Pinpoint the cell where the given text exists, returning its [x, y] midpoint coordinate. 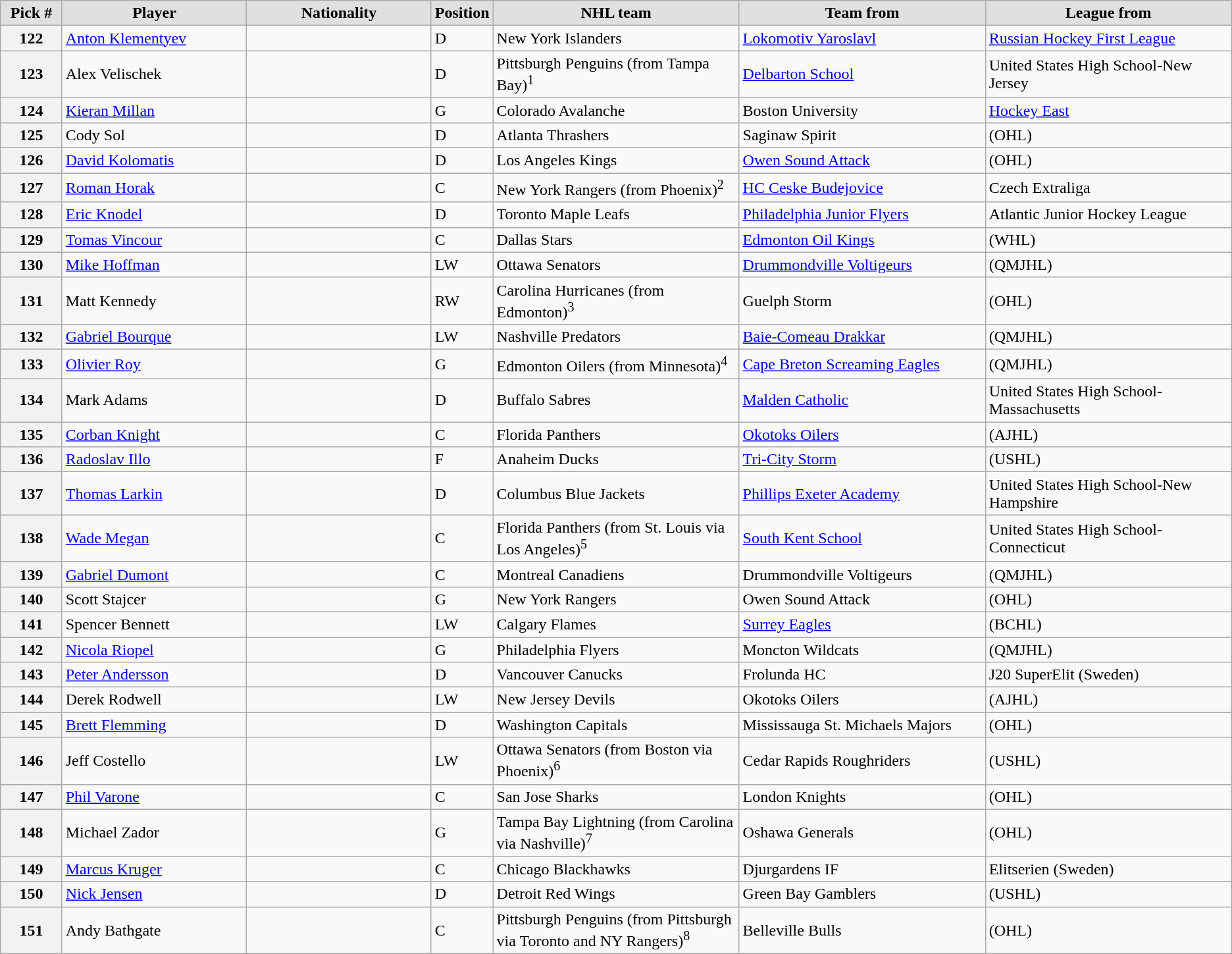
141 [32, 624]
Phil Varone [154, 797]
136 [32, 460]
United States High School-New Jersey [1108, 74]
Corban Knight [154, 435]
Alex Velischek [154, 74]
Brett Flemming [154, 725]
Calgary Flames [616, 624]
Lokomotiv Yaroslavl [862, 38]
144 [32, 700]
Buffalo Sabres [616, 400]
Detroit Red Wings [616, 894]
134 [32, 400]
Cape Breton Screaming Eagles [862, 365]
San Jose Sharks [616, 797]
Delbarton School [862, 74]
League from [1108, 13]
147 [32, 797]
Los Angeles Kings [616, 161]
122 [32, 38]
132 [32, 337]
Montreal Canadiens [616, 574]
131 [32, 301]
125 [32, 135]
145 [32, 725]
139 [32, 574]
Mark Adams [154, 400]
Marcus Kruger [154, 869]
Frolunda HC [862, 675]
Carolina Hurricanes (from Edmonton)3 [616, 301]
Pick # [32, 13]
RW [462, 301]
Washington Capitals [616, 725]
Nick Jensen [154, 894]
United States High School-Connecticut [1108, 539]
Cedar Rapids Roughriders [862, 761]
Ottawa Senators [616, 265]
Nationality [340, 13]
Atlantic Junior Hockey League [1108, 215]
Columbus Blue Jackets [616, 494]
Oshawa Generals [862, 833]
Andy Bathgate [154, 930]
151 [32, 930]
Vancouver Canucks [616, 675]
Atlanta Thrashers [616, 135]
Pittsburgh Penguins (from Tampa Bay)1 [616, 74]
148 [32, 833]
Toronto Maple Leafs [616, 215]
Baie-Comeau Drakkar [862, 337]
Pittsburgh Penguins (from Pittsburgh via Toronto and NY Rangers)8 [616, 930]
Cody Sol [154, 135]
Michael Zador [154, 833]
Eric Knodel [154, 215]
Hockey East [1108, 110]
Philadelphia Flyers [616, 650]
Ottawa Senators (from Boston via Phoenix)6 [616, 761]
Phillips Exeter Academy [862, 494]
137 [32, 494]
F [462, 460]
Scott Stajcer [154, 599]
Roman Horak [154, 188]
Surrey Eagles [862, 624]
Tampa Bay Lightning (from Carolina via Nashville)7 [616, 833]
143 [32, 675]
Belleville Bulls [862, 930]
Nashville Predators [616, 337]
Mississauga St. Michaels Majors [862, 725]
Jeff Costello [154, 761]
Edmonton Oilers (from Minnesota)4 [616, 365]
Anaheim Ducks [616, 460]
Thomas Larkin [154, 494]
Florida Panthers [616, 435]
Djurgardens IF [862, 869]
J20 SuperElit (Sweden) [1108, 675]
Spencer Bennett [154, 624]
New York Rangers (from Phoenix)2 [616, 188]
135 [32, 435]
New York Rangers [616, 599]
New York Islanders [616, 38]
Kieran Millan [154, 110]
Czech Extraliga [1108, 188]
Chicago Blackhawks [616, 869]
Anton Klementyev [154, 38]
Tri-City Storm [862, 460]
Peter Andersson [154, 675]
Moncton Wildcats [862, 650]
Nicola Riopel [154, 650]
Colorado Avalanche [616, 110]
149 [32, 869]
Wade Megan [154, 539]
Olivier Roy [154, 365]
David Kolomatis [154, 161]
146 [32, 761]
Tomas Vincour [154, 240]
123 [32, 74]
150 [32, 894]
Gabriel Dumont [154, 574]
Player [154, 13]
Dallas Stars [616, 240]
Gabriel Bourque [154, 337]
NHL team [616, 13]
United States High School-Massachusetts [1108, 400]
Philadelphia Junior Flyers [862, 215]
129 [32, 240]
(WHL) [1108, 240]
133 [32, 365]
126 [32, 161]
Matt Kennedy [154, 301]
124 [32, 110]
Guelph Storm [862, 301]
140 [32, 599]
Elitserien (Sweden) [1108, 869]
Florida Panthers (from St. Louis via Los Angeles)5 [616, 539]
(BCHL) [1108, 624]
138 [32, 539]
127 [32, 188]
Team from [862, 13]
New Jersey Devils [616, 700]
Derek Rodwell [154, 700]
Green Bay Gamblers [862, 894]
Boston University [862, 110]
London Knights [862, 797]
Position [462, 13]
128 [32, 215]
South Kent School [862, 539]
HC Ceske Budejovice [862, 188]
Russian Hockey First League [1108, 38]
Saginaw Spirit [862, 135]
United States High School-New Hampshire [1108, 494]
Edmonton Oil Kings [862, 240]
Malden Catholic [862, 400]
Mike Hoffman [154, 265]
Radoslav Illo [154, 460]
130 [32, 265]
142 [32, 650]
